Capture the cell that displays the provided text and extract its (X, Y) central coordinate. 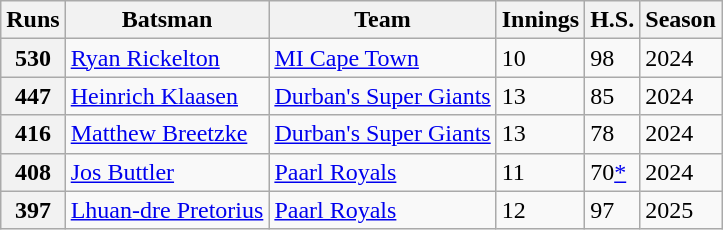
447 (33, 96)
416 (33, 134)
408 (33, 172)
Team (382, 20)
530 (33, 58)
10 (540, 58)
397 (33, 210)
78 (612, 134)
MI Cape Town (382, 58)
70* (612, 172)
85 (612, 96)
Season (681, 20)
97 (612, 210)
Innings (540, 20)
11 (540, 172)
Matthew Breetzke (167, 134)
98 (612, 58)
Ryan Rickelton (167, 58)
Heinrich Klaasen (167, 96)
2025 (681, 210)
Batsman (167, 20)
Lhuan-dre Pretorius (167, 210)
Jos Buttler (167, 172)
H.S. (612, 20)
12 (540, 210)
Runs (33, 20)
